Identify which cell holds the provided text, then report its [x, y] central coordinate. 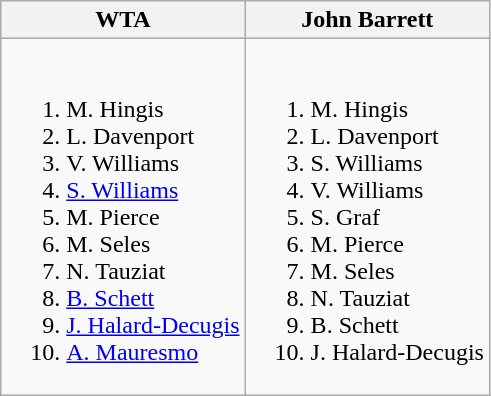
John Barrett [367, 20]
M. Hingis L. Davenport S. Williams V. Williams S. Graf M. Pierce M. Seles N. Tauziat B. Schett J. Halard-Decugis [367, 217]
WTA [123, 20]
M. Hingis L. Davenport V. Williams S. Williams M. Pierce M. Seles N. Tauziat B. Schett J. Halard-Decugis A. Mauresmo [123, 217]
